Scan for the cell matching the given text and deliver its (x, y) coordinate at center. 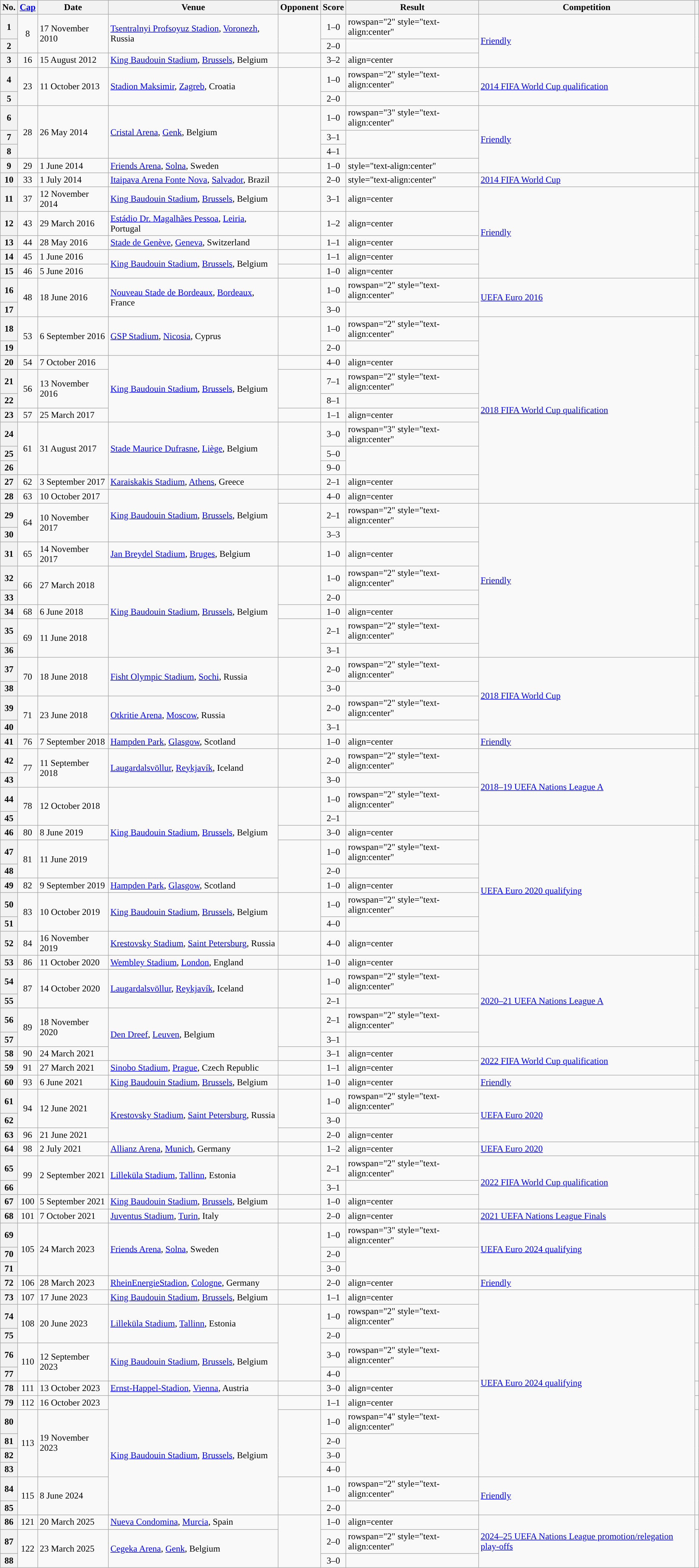
24 March 2023 (73, 1249)
Cristal Arena, Genk, Belgium (193, 132)
Stade de Genève, Geneva, Switzerland (193, 243)
GSP Stadium, Nicosia, Cyprus (193, 336)
105 (28, 1249)
9 (9, 165)
5 September 2021 (73, 1202)
98 (28, 1149)
88 (9, 1561)
17 June 2023 (73, 1297)
Cap (28, 7)
24 March 2021 (73, 1053)
17 (9, 310)
Fisht Olympic Stadium, Sochi, Russia (193, 677)
40 (9, 727)
Opponent (299, 7)
108 (28, 1323)
No. (9, 7)
3 September 2017 (73, 482)
111 (28, 1388)
Date (73, 7)
11 June 2019 (73, 859)
Wembley Stadium, London, England (193, 962)
Stade Maurice Dufrasne, Liège, Belgium (193, 448)
1 (9, 27)
2014 FIFA World Cup qualification (587, 87)
72 (9, 1283)
6 June 2021 (73, 1082)
11 September 2018 (73, 768)
26 May 2014 (73, 132)
3–2 (333, 60)
39 (9, 708)
Juventus Stadium, Turin, Italy (193, 1216)
12 (9, 223)
1 July 2014 (73, 180)
5 June 2016 (73, 271)
8 June 2019 (73, 833)
2021 UEFA Nations League Finals (587, 1216)
107 (28, 1297)
Allianz Arena, Munich, Germany (193, 1149)
42 (9, 760)
2 July 2021 (73, 1149)
12 October 2018 (73, 807)
14 October 2020 (73, 989)
23 June 2018 (73, 715)
30 (9, 535)
Competition (587, 7)
18 June 2016 (73, 297)
3 (9, 60)
2018–19 UEFA Nations League A (587, 787)
28 May 2016 (73, 243)
2018 FIFA World Cup (587, 696)
27 March 2021 (73, 1068)
18 November 2020 (73, 1027)
Sinobo Stadium, Prague, Czech Republic (193, 1068)
29 March 2016 (73, 223)
Result (412, 7)
3–3 (333, 535)
21 June 2021 (73, 1135)
6 September 2016 (73, 336)
Itaipava Arena Fonte Nova, Salvador, Brazil (193, 180)
Jan Breydel Stadium, Bruges, Belgium (193, 554)
Tsentralnyi Profsoyuz Stadion, Voronezh, Russia (193, 34)
12 September 2023 (73, 1362)
47 (9, 852)
34 (9, 612)
90 (28, 1053)
75 (9, 1335)
21 (9, 382)
51 (9, 924)
121 (28, 1522)
7 October 2021 (73, 1216)
17 November 2010 (73, 34)
110 (28, 1362)
Score (333, 7)
5 (9, 99)
1 June 2016 (73, 257)
10 October 2019 (73, 912)
9 September 2019 (73, 885)
100 (28, 1202)
16 November 2019 (73, 943)
94 (28, 1108)
7 October 2016 (73, 362)
16 October 2023 (73, 1403)
26 (9, 468)
2018 FIFA World Cup qualification (587, 410)
Stadion Maksimir, Zagreb, Croatia (193, 87)
12 November 2014 (73, 199)
UEFA Euro 2020 qualifying (587, 890)
24 (9, 434)
7 September 2018 (73, 741)
Karaiskakis Stadium, Athens, Greece (193, 482)
Estádio Dr. Magalhães Pessoa, Leiria, Portugal (193, 223)
8–1 (333, 401)
112 (28, 1403)
59 (9, 1068)
2020–21 UEFA Nations League A (587, 1001)
11 (9, 199)
122 (28, 1548)
20 (9, 362)
Den Dreef, Leuven, Belgium (193, 1034)
15 (9, 271)
58 (9, 1053)
22 (9, 401)
18 (9, 329)
14 November 2017 (73, 554)
10 October 2017 (73, 496)
27 (9, 482)
91 (28, 1068)
7–1 (333, 382)
36 (9, 650)
113 (28, 1443)
11 June 2018 (73, 638)
31 August 2017 (73, 448)
11 October 2013 (73, 87)
85 (9, 1508)
93 (28, 1082)
7 (9, 137)
106 (28, 1283)
13 (9, 243)
9–0 (333, 468)
rowspan="4" style="text-align:center" (412, 1422)
19 (9, 348)
49 (9, 885)
1 June 2014 (73, 165)
10 (9, 180)
115 (28, 1496)
12 June 2021 (73, 1108)
Cegeka Arena, Genk, Belgium (193, 1548)
74 (9, 1316)
60 (9, 1082)
13 October 2023 (73, 1388)
41 (9, 741)
52 (9, 943)
6 June 2018 (73, 612)
55 (9, 1001)
Nueva Condomina, Murcia, Spain (193, 1522)
20 March 2025 (73, 1522)
96 (28, 1135)
27 March 2018 (73, 586)
19 November 2023 (73, 1443)
89 (28, 1027)
25 (9, 453)
14 (9, 257)
RheinEnergieStadion, Cologne, Germany (193, 1283)
UEFA Euro 2016 (587, 297)
Ernst-Happel-Stadion, Vienna, Austria (193, 1388)
11 October 2020 (73, 962)
Nouveau Stade de Bordeaux, Bordeaux, France (193, 297)
28 March 2023 (73, 1283)
6 (9, 118)
20 June 2023 (73, 1323)
50 (9, 904)
101 (28, 1216)
35 (9, 631)
Venue (193, 7)
2014 FIFA World Cup (587, 180)
4–1 (333, 151)
25 March 2017 (73, 415)
32 (9, 578)
5–0 (333, 453)
2 September 2021 (73, 1176)
99 (28, 1176)
8 June 2024 (73, 1496)
15 August 2012 (73, 60)
4 (9, 79)
79 (9, 1403)
18 June 2018 (73, 677)
67 (9, 1202)
31 (9, 554)
10 November 2017 (73, 523)
2 (9, 46)
2024–25 UEFA Nations League promotion/relegation play-offs (587, 1541)
38 (9, 689)
Otkritie Arena, Moscow, Russia (193, 715)
73 (9, 1297)
13 November 2016 (73, 388)
23 March 2025 (73, 1548)
